Pinpoint the cell where the given text exists, returning its (x, y) midpoint coordinate. 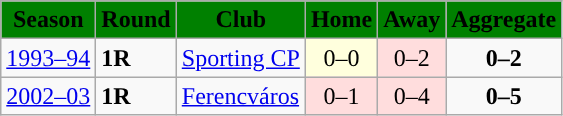
0–4 (412, 96)
0–1 (341, 96)
Aggregate (504, 20)
Away (412, 20)
2002–03 (48, 96)
Ferencváros (240, 96)
0–5 (504, 96)
Home (341, 20)
0–0 (341, 58)
Round (136, 20)
1993–94 (48, 58)
Season (48, 20)
Sporting CP (240, 58)
Club (240, 20)
